Scan for the cell matching the given text and deliver its [X, Y] coordinate at center. 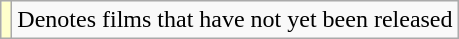
Denotes films that have not yet been released [235, 20]
